Pinpoint the cell where the given text exists, returning its [x, y] midpoint coordinate. 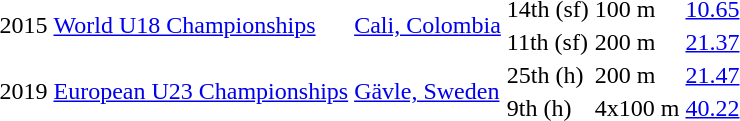
25th (h) [548, 75]
11th (sf) [548, 42]
